Scan for the cell matching the given text and deliver its [x, y] coordinate at center. 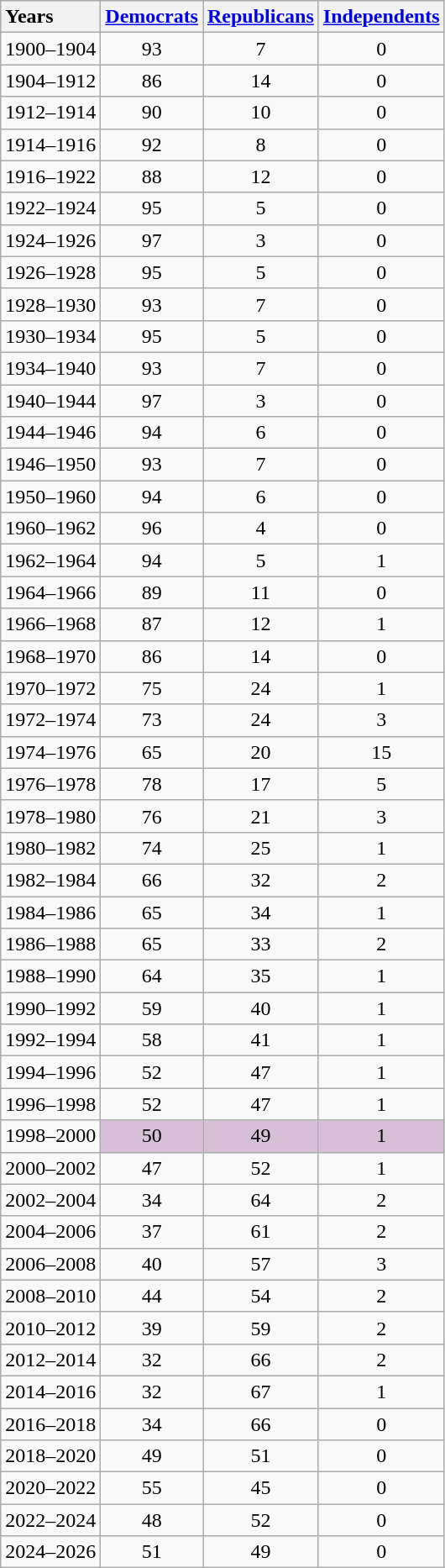
88 [152, 176]
2016–2018 [50, 1424]
1940–1944 [50, 401]
90 [152, 113]
1934–1940 [50, 368]
1950–1960 [50, 497]
1978–1980 [50, 816]
57 [261, 1264]
1968–1970 [50, 656]
1922–1924 [50, 208]
58 [152, 1040]
2004–2006 [50, 1232]
39 [152, 1328]
61 [261, 1232]
1928–1930 [50, 304]
1916–1922 [50, 176]
48 [152, 1520]
92 [152, 145]
41 [261, 1040]
Republicans [261, 17]
1960–1962 [50, 529]
2014–2016 [50, 1392]
1972–1974 [50, 720]
87 [152, 624]
55 [152, 1488]
2020–2022 [50, 1488]
1962–1964 [50, 560]
Independents [381, 17]
1986–1988 [50, 944]
2002–2004 [50, 1200]
2000–2002 [50, 1168]
1984–1986 [50, 912]
74 [152, 848]
76 [152, 816]
73 [152, 720]
50 [152, 1136]
20 [261, 752]
1994–1996 [50, 1072]
2018–2020 [50, 1456]
67 [261, 1392]
15 [381, 752]
1996–1998 [50, 1104]
44 [152, 1296]
2010–2012 [50, 1328]
1904–1912 [50, 81]
1982–1984 [50, 880]
1974–1976 [50, 752]
1992–1994 [50, 1040]
45 [261, 1488]
1930–1934 [50, 336]
2006–2008 [50, 1264]
89 [152, 592]
1970–1972 [50, 688]
2022–2024 [50, 1520]
1946–1950 [50, 465]
37 [152, 1232]
35 [261, 976]
1924–1926 [50, 240]
2008–2010 [50, 1296]
Democrats [152, 17]
8 [261, 145]
1988–1990 [50, 976]
1976–1978 [50, 784]
10 [261, 113]
1980–1982 [50, 848]
1944–1946 [50, 433]
1998–2000 [50, 1136]
2012–2014 [50, 1360]
1914–1916 [50, 145]
33 [261, 944]
11 [261, 592]
75 [152, 688]
17 [261, 784]
4 [261, 529]
1912–1914 [50, 113]
78 [152, 784]
2024–2026 [50, 1552]
Years [50, 17]
1900–1904 [50, 49]
1966–1968 [50, 624]
96 [152, 529]
1926–1928 [50, 272]
21 [261, 816]
25 [261, 848]
1990–1992 [50, 1008]
54 [261, 1296]
1964–1966 [50, 592]
